Scan for the cell matching the given text and deliver its [x, y] coordinate at center. 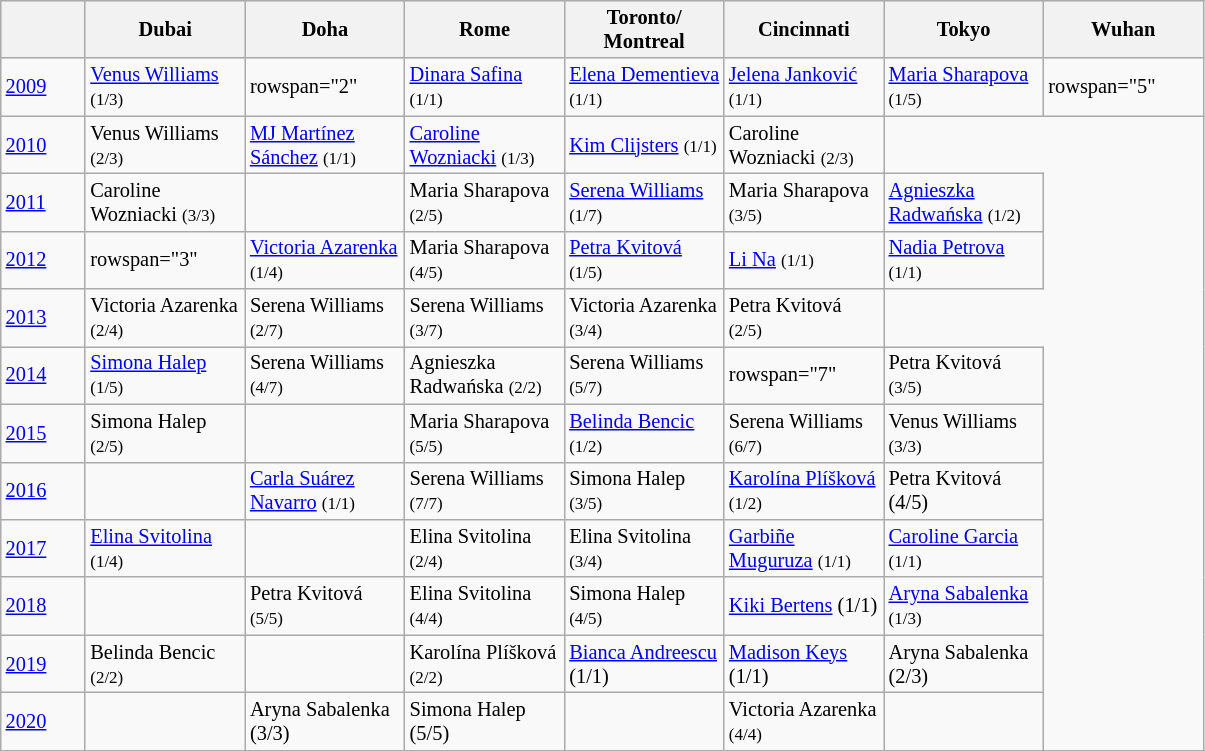
Elina Svitolina (3/4) [644, 548]
Karolína Plíšková (1/2) [804, 491]
2011 [44, 202]
2019 [44, 664]
Agnieszka Radwańska (2/2) [485, 375]
rowspan="5" [1123, 87]
Serena Williams (2/7) [325, 318]
Caroline Wozniacki (2/3) [804, 145]
Simona Halep (4/5) [644, 606]
Petra Kvitová (1/5) [644, 260]
Agnieszka Radwańska (1/2) [964, 202]
Aryna Sabalenka (3/3) [325, 721]
Victoria Azarenka (2/4) [165, 318]
Simona Halep (2/5) [165, 433]
Dubai [165, 29]
Elina Svitolina (2/4) [485, 548]
Karolína Plíšková (2/2) [485, 664]
Elina Svitolina (1/4) [165, 548]
Jelena Janković (1/1) [804, 87]
Kim Clijsters (1/1) [644, 145]
2016 [44, 491]
2020 [44, 721]
Serena Williams (1/7) [644, 202]
Venus Williams (3/3) [964, 433]
2012 [44, 260]
Petra Kvitová (3/5) [964, 375]
Simona Halep (5/5) [485, 721]
MJ Martínez Sánchez (1/1) [325, 145]
Elina Svitolina (4/4) [485, 606]
Petra Kvitová (5/5) [325, 606]
Dinara Safina (1/1) [485, 87]
Maria Sharapova (1/5) [964, 87]
Venus Williams (2/3) [165, 145]
Maria Sharapova (3/5) [804, 202]
2013 [44, 318]
Aryna Sabalenka (2/3) [964, 664]
Petra Kvitová (2/5) [804, 318]
Caroline Wozniacki (1/3) [485, 145]
rowspan="2" [325, 87]
Garbiñe Muguruza (1/1) [804, 548]
Serena Williams (7/7) [485, 491]
Maria Sharapova (5/5) [485, 433]
Victoria Azarenka (3/4) [644, 318]
Kiki Bertens (1/1) [804, 606]
Belinda Bencic (1/2) [644, 433]
Cincinnati [804, 29]
Simona Halep (1/5) [165, 375]
Maria Sharapova (2/5) [485, 202]
Wuhan [1123, 29]
2014 [44, 375]
Victoria Azarenka (4/4) [804, 721]
rowspan="3" [165, 260]
Elena Dementieva (1/1) [644, 87]
Petra Kvitová (4/5) [964, 491]
Venus Williams (1/3) [165, 87]
Serena Williams (6/7) [804, 433]
2018 [44, 606]
2015 [44, 433]
2017 [44, 548]
Maria Sharapova (4/5) [485, 260]
Serena Williams (3/7) [485, 318]
Caroline Garcia (1/1) [964, 548]
Victoria Azarenka (1/4) [325, 260]
Belinda Bencic (2/2) [165, 664]
2009 [44, 87]
Bianca Andreescu (1/1) [644, 664]
Li Na (1/1) [804, 260]
Rome [485, 29]
Madison Keys (1/1) [804, 664]
Tokyo [964, 29]
Serena Williams (5/7) [644, 375]
Doha [325, 29]
2010 [44, 145]
Toronto/ Montreal [644, 29]
Carla Suárez Navarro (1/1) [325, 491]
Aryna Sabalenka (1/3) [964, 606]
rowspan="7" [804, 375]
Caroline Wozniacki (3/3) [165, 202]
Simona Halep (3/5) [644, 491]
Nadia Petrova (1/1) [964, 260]
Serena Williams (4/7) [325, 375]
